Detect which cell encompasses the target text, then output its [x, y] center coordinate. 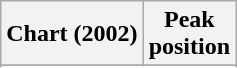
Peak position [189, 34]
Chart (2002) [72, 34]
